From the cell containing the given text, extract its center point as [X, Y] coordinate. 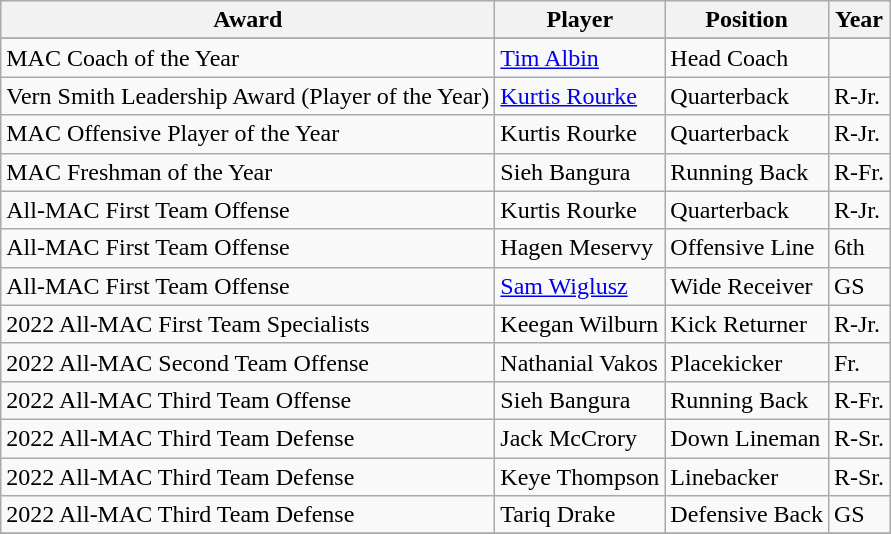
Linebacker [747, 477]
Sam Wiglusz [580, 286]
Keye Thompson [580, 477]
MAC Freshman of the Year [248, 172]
Fr. [858, 362]
Year [858, 20]
Jack McCrory [580, 438]
Wide Receiver [747, 286]
Defensive Back [747, 515]
Placekicker [747, 362]
Hagen Meservy [580, 248]
6th [858, 248]
MAC Offensive Player of the Year [248, 134]
2022 All-MAC First Team Specialists [248, 324]
Keegan Wilburn [580, 324]
Award [248, 20]
Tariq Drake [580, 515]
Down Lineman [747, 438]
Vern Smith Leadership Award (Player of the Year) [248, 96]
Tim Albin [580, 58]
2022 All-MAC Third Team Offense [248, 400]
Offensive Line [747, 248]
Head Coach [747, 58]
Nathanial Vakos [580, 362]
MAC Coach of the Year [248, 58]
Player [580, 20]
2022 All-MAC Second Team Offense [248, 362]
Position [747, 20]
Kick Returner [747, 324]
